Determine the [x, y] coordinate at the center of the cell enclosing the given text.  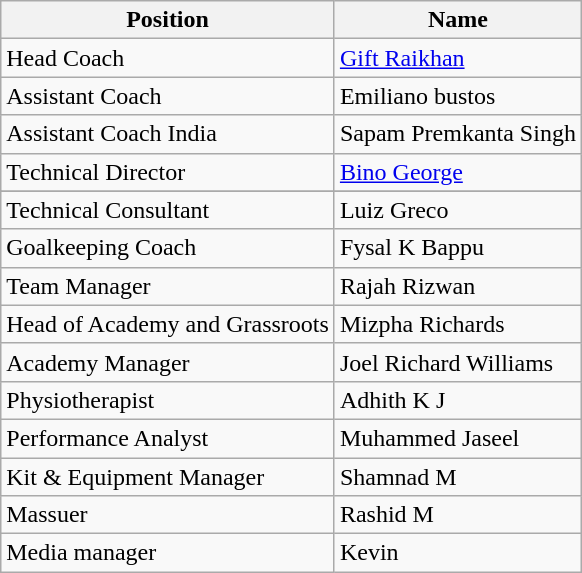
Technical Consultant [168, 210]
Luiz Greco [458, 210]
Team Manager [168, 286]
Goalkeeping Coach [168, 248]
Rashid M [458, 515]
Joel Richard Williams [458, 362]
Kit & Equipment Manager [168, 477]
Assistant Coach [168, 96]
Mizpha Richards [458, 324]
Head Coach [168, 58]
Position [168, 20]
Fysal K Bappu [458, 248]
Emiliano bustos [458, 96]
Gift Raikhan [458, 58]
Physiotherapist [168, 400]
Head of Academy and Grassroots [168, 324]
Adhith K J [458, 400]
Massuer [168, 515]
Rajah Rizwan [458, 286]
Academy Manager [168, 362]
Name [458, 20]
Performance Analyst [168, 438]
Assistant Coach India [168, 134]
Technical Director [168, 172]
Media manager [168, 553]
Sapam Premkanta Singh [458, 134]
Muhammed Jaseel [458, 438]
Bino George [458, 172]
Kevin [458, 553]
Shamnad M [458, 477]
